Output the [x, y] coordinate of the center of the cell containing the given text.  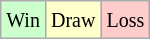
Win [24, 20]
Loss [126, 20]
Draw [72, 20]
